Return the (x, y) coordinate for the center point of the cell that contains the specified text.  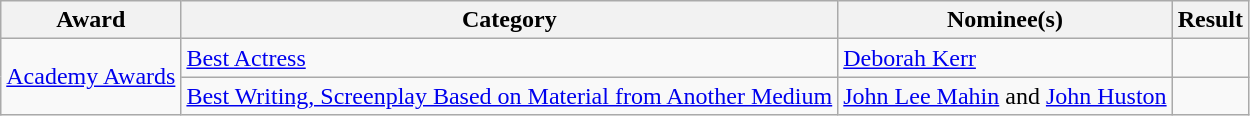
John Lee Mahin and John Huston (1005, 96)
Academy Awards (91, 77)
Result (1210, 20)
Category (510, 20)
Deborah Kerr (1005, 58)
Best Actress (510, 58)
Nominee(s) (1005, 20)
Best Writing, Screenplay Based on Material from Another Medium (510, 96)
Award (91, 20)
